Capture the cell that displays the provided text and extract its (x, y) central coordinate. 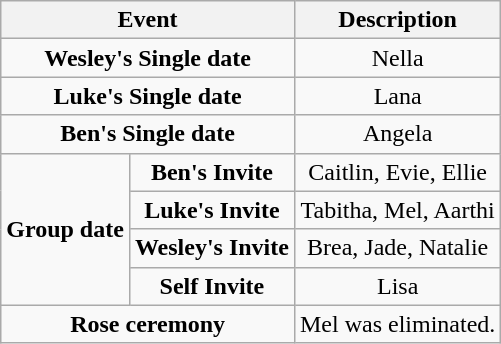
Luke's Invite (212, 210)
Group date (66, 229)
Wesley's Invite (212, 248)
Lisa (397, 286)
Brea, Jade, Natalie (397, 248)
Ben's Invite (212, 172)
Ben's Single date (148, 134)
Self Invite (212, 286)
Caitlin, Evie, Ellie (397, 172)
Event (148, 20)
Wesley's Single date (148, 58)
Luke's Single date (148, 96)
Rose ceremony (148, 324)
Lana (397, 96)
Nella (397, 58)
Description (397, 20)
Angela (397, 134)
Tabitha, Mel, Aarthi (397, 210)
Mel was eliminated. (397, 324)
